Identify which cell holds the provided text, then report its (X, Y) central coordinate. 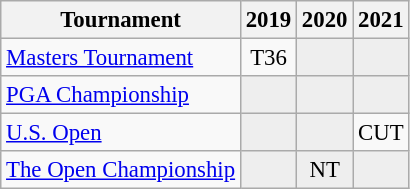
Tournament (121, 20)
2021 (381, 20)
PGA Championship (121, 95)
2019 (268, 20)
2020 (325, 20)
CUT (381, 133)
Masters Tournament (121, 58)
U.S. Open (121, 133)
The Open Championship (121, 170)
NT (325, 170)
T36 (268, 58)
